Extract the (x, y) coordinate from the center of the cell holding the provided text.  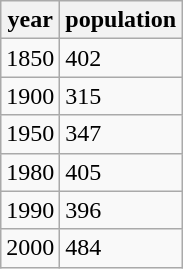
1850 (30, 58)
1950 (30, 134)
396 (121, 210)
1980 (30, 172)
population (121, 20)
1900 (30, 96)
405 (121, 172)
2000 (30, 248)
year (30, 20)
402 (121, 58)
315 (121, 96)
1990 (30, 210)
347 (121, 134)
484 (121, 248)
